Detect which cell encompasses the target text, then output its (x, y) center coordinate. 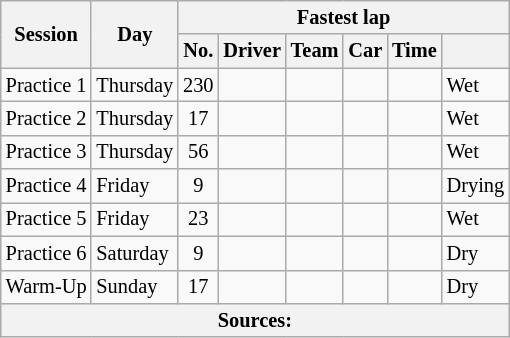
Practice 2 (46, 118)
Time (414, 51)
Driver (252, 51)
Day (134, 34)
Saturday (134, 253)
Practice 5 (46, 219)
Session (46, 34)
Practice 4 (46, 186)
Fastest lap (344, 17)
Drying (476, 186)
Car (365, 51)
Warm-Up (46, 287)
56 (198, 152)
No. (198, 51)
Practice 3 (46, 152)
Sunday (134, 287)
230 (198, 85)
Practice 6 (46, 253)
Team (315, 51)
23 (198, 219)
Practice 1 (46, 85)
Sources: (255, 320)
